Provide the [x, y] coordinate of the cell's center where the given text is located.  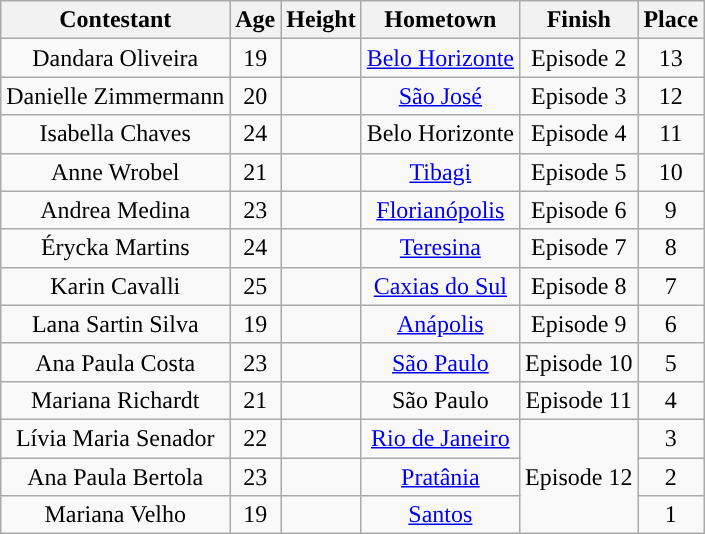
6 [671, 324]
Anápolis [440, 324]
Episode 9 [579, 324]
São José [440, 96]
Episode 5 [579, 172]
Episode 6 [579, 210]
Episode 7 [579, 248]
Episode 10 [579, 362]
5 [671, 362]
2 [671, 477]
Lana Sartin Silva [116, 324]
Lívia Maria Senador [116, 438]
13 [671, 58]
9 [671, 210]
Mariana Velho [116, 515]
Episode 8 [579, 286]
Karin Cavalli [116, 286]
Hometown [440, 20]
Caxias do Sul [440, 286]
Teresina [440, 248]
Florianópolis [440, 210]
7 [671, 286]
Episode 4 [579, 134]
Érycka Martins [116, 248]
22 [256, 438]
Tibagi [440, 172]
Rio de Janeiro [440, 438]
Santos [440, 515]
11 [671, 134]
Ana Paula Bertola [116, 477]
Dandara Oliveira [116, 58]
Contestant [116, 20]
Isabella Chaves [116, 134]
Danielle Zimmermann [116, 96]
10 [671, 172]
20 [256, 96]
4 [671, 400]
Pratânia [440, 477]
Mariana Richardt [116, 400]
8 [671, 248]
Ana Paula Costa [116, 362]
Finish [579, 20]
Episode 11 [579, 400]
Andrea Medina [116, 210]
12 [671, 96]
Episode 12 [579, 476]
3 [671, 438]
25 [256, 286]
Height [321, 20]
Age [256, 20]
1 [671, 515]
Episode 2 [579, 58]
Place [671, 20]
Anne Wrobel [116, 172]
Episode 3 [579, 96]
